Detect which cell encompasses the target text, then output its (X, Y) center coordinate. 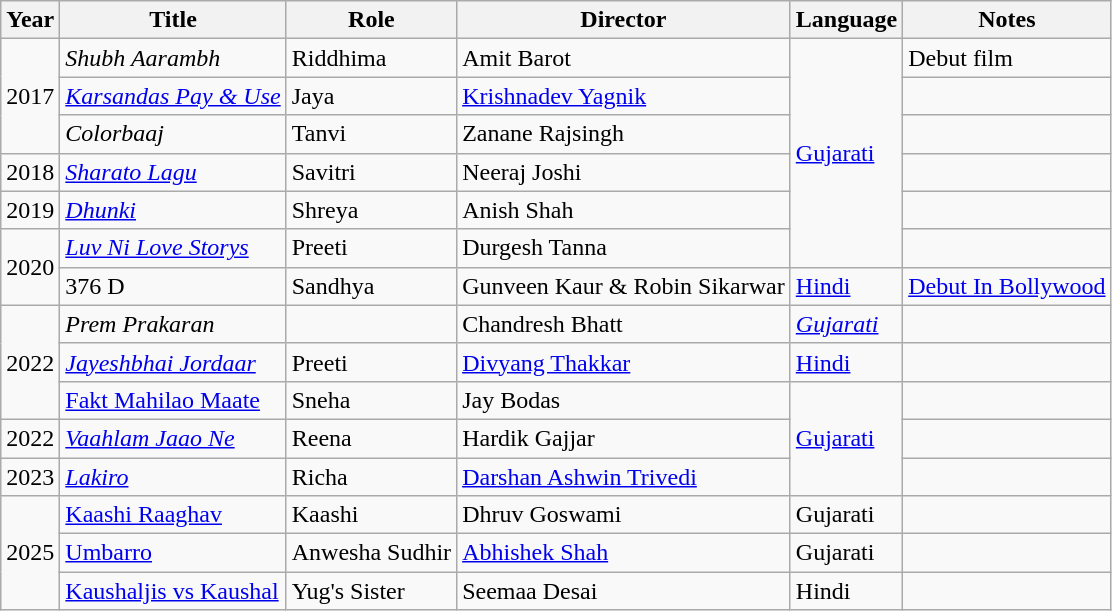
Colorbaaj (173, 134)
Sneha (371, 400)
Savitri (371, 172)
Umbarro (173, 553)
2018 (30, 172)
Yug's Sister (371, 591)
Jaya (371, 96)
Year (30, 20)
Dhunki (173, 210)
Vaahlam Jaao Ne (173, 438)
Sharato Lagu (173, 172)
Kaashi Raaghav (173, 515)
Language (846, 20)
Fakt Mahilao Maate (173, 400)
Debut film (1007, 58)
Role (371, 20)
Reena (371, 438)
Zanane Rajsingh (624, 134)
Chandresh Bhatt (624, 324)
Jayeshbhai Jordaar (173, 362)
Lakiro (173, 477)
2019 (30, 210)
2020 (30, 267)
Anwesha Sudhir (371, 553)
Dhruv Goswami (624, 515)
2025 (30, 553)
Anish Shah (624, 210)
Shubh Aarambh (173, 58)
Title (173, 20)
Seemaa Desai (624, 591)
Riddhima (371, 58)
Debut In Bollywood (1007, 286)
Darshan Ashwin Trivedi (624, 477)
Krishnadev Yagnik (624, 96)
376 D (173, 286)
Director (624, 20)
Sandhya (371, 286)
Gunveen Kaur & Robin Sikarwar (624, 286)
Shreya (371, 210)
Notes (1007, 20)
Richa (371, 477)
Jay Bodas (624, 400)
Kaashi (371, 515)
Abhishek Shah (624, 553)
Karsandas Pay & Use (173, 96)
2017 (30, 96)
Durgesh Tanna (624, 248)
Neeraj Joshi (624, 172)
Kaushaljis vs Kaushal (173, 591)
2023 (30, 477)
Amit Barot (624, 58)
Prem Prakaran (173, 324)
Divyang Thakkar (624, 362)
Tanvi (371, 134)
Luv Ni Love Storys (173, 248)
Hardik Gajjar (624, 438)
